Extract the [x, y] coordinate from the center of the cell holding the provided text.  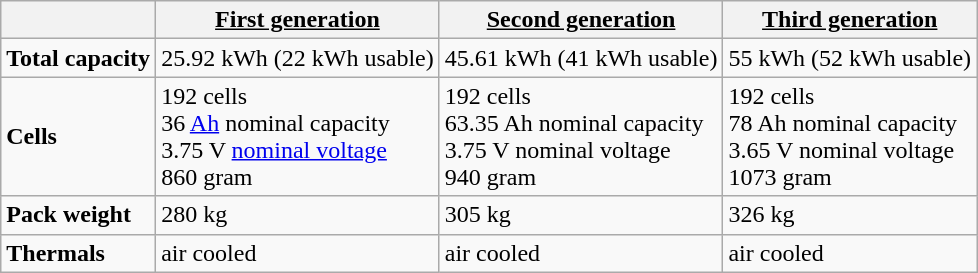
55 kWh (52 kWh usable) [850, 58]
Second generation [581, 20]
326 kg [850, 215]
192 cells36 Ah nominal capacity3.75 V nominal voltage860 gram [298, 136]
First generation [298, 20]
Total capacity [78, 58]
25.92 kWh (22 kWh usable) [298, 58]
280 kg [298, 215]
Cells [78, 136]
192 cells78 Ah nominal capacity3.65 V nominal voltage1073 gram [850, 136]
Pack weight [78, 215]
192 cells63.35 Ah nominal capacity3.75 V nominal voltage940 gram [581, 136]
Thermals [78, 253]
Third generation [850, 20]
45.61 kWh (41 kWh usable) [581, 58]
305 kg [581, 215]
